Capture the cell that displays the provided text and extract its (x, y) central coordinate. 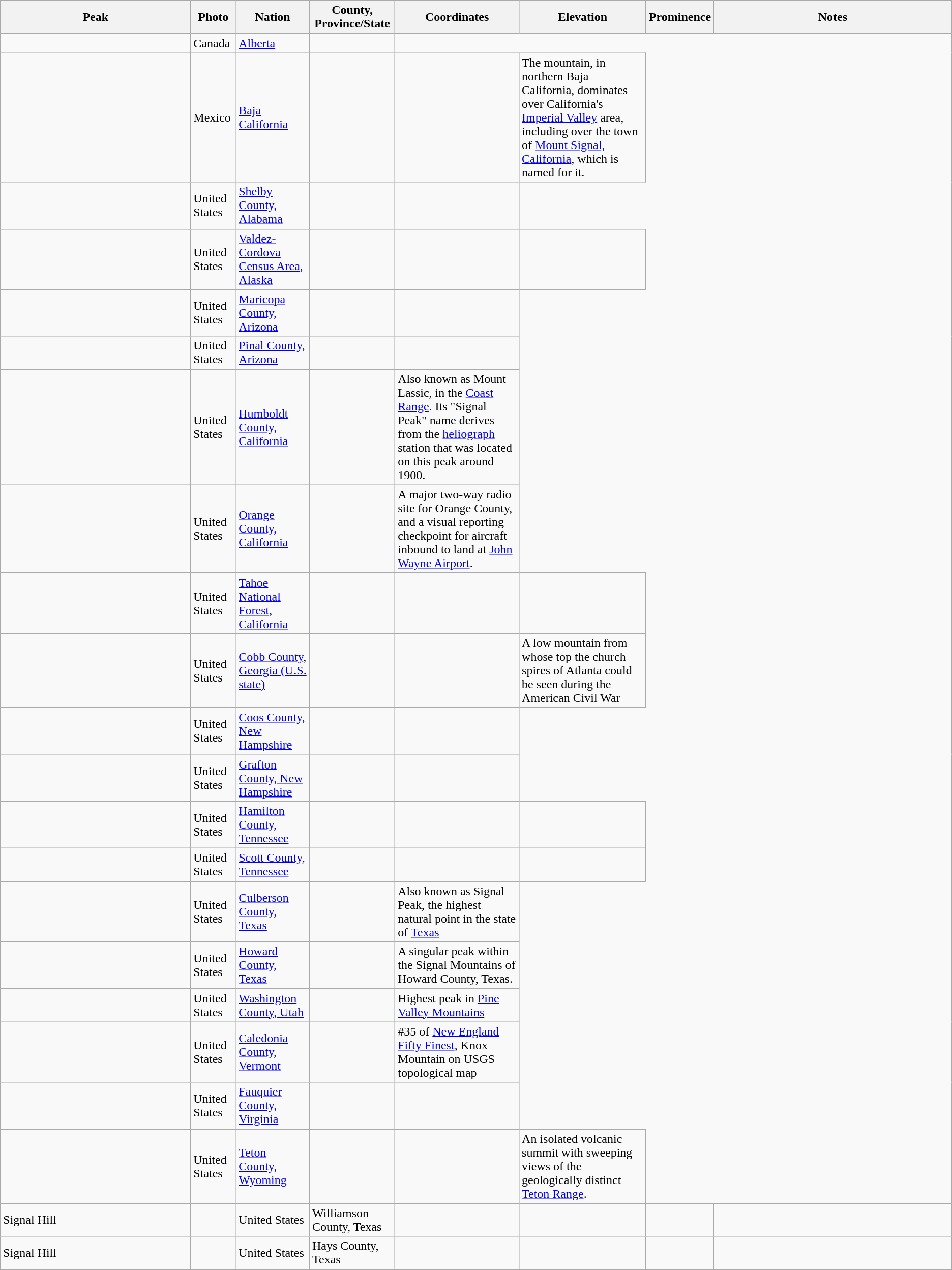
Culberson County, Texas (273, 911)
Humboldt County, California (273, 427)
#35 of New England Fifty Finest, Knox Mountain on USGS topological map (457, 1052)
Mexico (214, 117)
Nation (273, 17)
Prominence (679, 17)
Coos County, New Hampshire (273, 731)
A singular peak within the Signal Mountains of Howard County, Texas. (457, 965)
Canada (214, 43)
Grafton County, New Hampshire (273, 778)
Caledonia County, Vermont (273, 1052)
Scott County, Tennessee (273, 865)
Coordinates (457, 17)
Alberta (273, 43)
Hamilton County, Tennessee (273, 825)
Pinal County, Arizona (273, 353)
Fauquier County, Virginia (273, 1106)
Howard County, Texas (273, 965)
Also known as Signal Peak, the highest natural point in the state of Texas (457, 911)
A major two-way radio site for Orange County, and a visual reporting checkpoint for aircraft inbound to land at John Wayne Airport. (457, 529)
Williamson County, Texas (352, 1220)
Also known as Mount Lassic, in the Coast Range. Its "Signal Peak" name derives from the heliograph station that was located on this peak around 1900. (457, 427)
Valdez-Cordova Census Area, Alaska (273, 259)
Teton County, Wyoming (273, 1166)
Tahoe National Forest, California (273, 603)
Maricopa County, Arizona (273, 313)
Peak (96, 17)
Cobb County, Georgia (U.S. state) (273, 670)
Washington County, Utah (273, 1005)
Hays County, Texas (352, 1253)
County, Province/State (352, 17)
Photo (214, 17)
Shelby County, Alabama (273, 205)
Orange County, California (273, 529)
Baja California (273, 117)
Notes (833, 17)
Highest peak in Pine Valley Mountains (457, 1005)
An isolated volcanic summit with sweeping views of the geologically distinct Teton Range. (583, 1166)
Elevation (583, 17)
A low mountain from whose top the church spires of Atlanta could be seen during the American Civil War (583, 670)
